Output the (X, Y) coordinate of the center of the cell containing the given text.  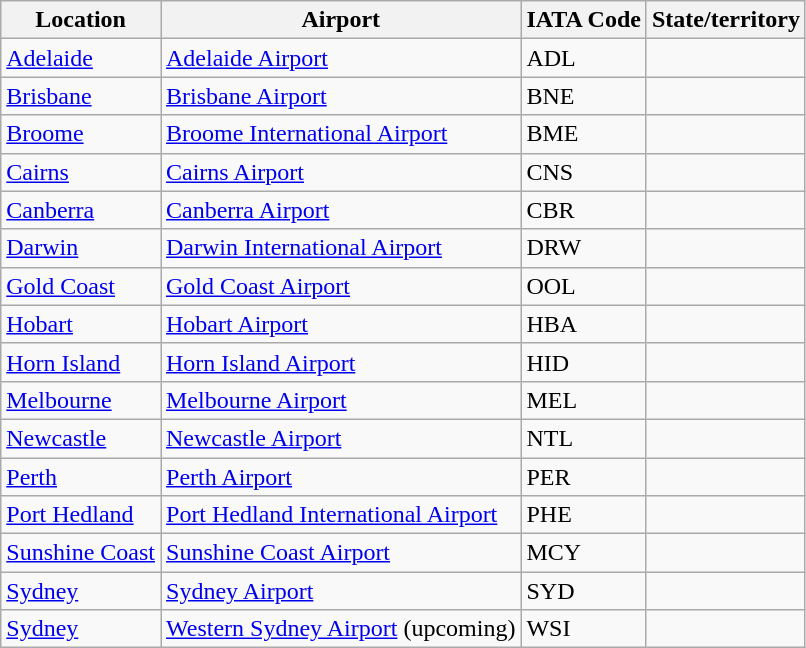
Western Sydney Airport (upcoming) (340, 629)
Hobart Airport (340, 324)
NTL (584, 438)
Canberra Airport (340, 210)
Sunshine Coast (81, 553)
Port Hedland (81, 515)
State/territory (726, 20)
HBA (584, 324)
DRW (584, 248)
Newcastle (81, 438)
Port Hedland International Airport (340, 515)
IATA Code (584, 20)
CNS (584, 172)
Brisbane Airport (340, 96)
Sunshine Coast Airport (340, 553)
Perth (81, 477)
HID (584, 362)
Darwin (81, 248)
Sydney Airport (340, 591)
Melbourne (81, 400)
Newcastle Airport (340, 438)
Adelaide (81, 58)
Canberra (81, 210)
Adelaide Airport (340, 58)
BNE (584, 96)
CBR (584, 210)
Gold Coast Airport (340, 286)
Broome International Airport (340, 134)
Hobart (81, 324)
Horn Island Airport (340, 362)
WSI (584, 629)
Broome (81, 134)
SYD (584, 591)
Cairns (81, 172)
MCY (584, 553)
PHE (584, 515)
Melbourne Airport (340, 400)
BME (584, 134)
Horn Island (81, 362)
Darwin International Airport (340, 248)
Gold Coast (81, 286)
OOL (584, 286)
Cairns Airport (340, 172)
Brisbane (81, 96)
MEL (584, 400)
Perth Airport (340, 477)
PER (584, 477)
ADL (584, 58)
Airport (340, 20)
Location (81, 20)
